Identify which cell holds the provided text, then report its (X, Y) central coordinate. 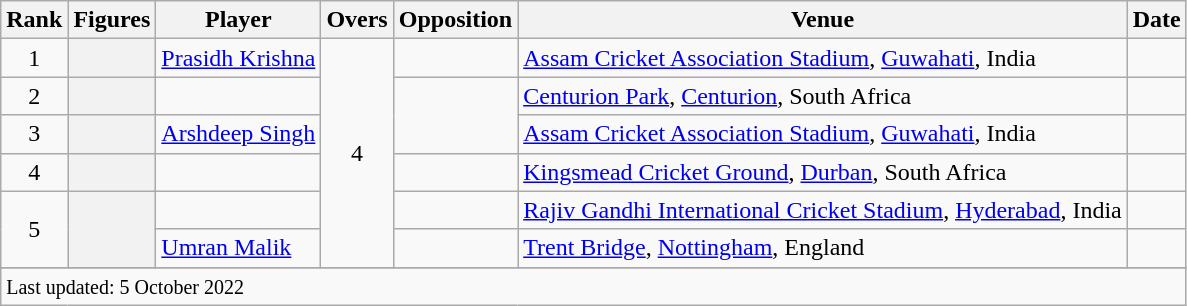
Opposition (455, 20)
Centurion Park, Centurion, South Africa (823, 96)
Overs (357, 20)
Prasidh Krishna (238, 58)
Rajiv Gandhi International Cricket Stadium, Hyderabad, India (823, 210)
3 (34, 134)
Venue (823, 20)
Rank (34, 20)
Umran Malik (238, 248)
1 (34, 58)
Date (1156, 20)
Figures (112, 20)
Player (238, 20)
Kingsmead Cricket Ground, Durban, South Africa (823, 172)
Last updated: 5 October 2022 (594, 286)
Arshdeep Singh (238, 134)
2 (34, 96)
5 (34, 229)
Trent Bridge, Nottingham, England (823, 248)
